Locate the cell with the specified text and output its (x, y) center coordinate. 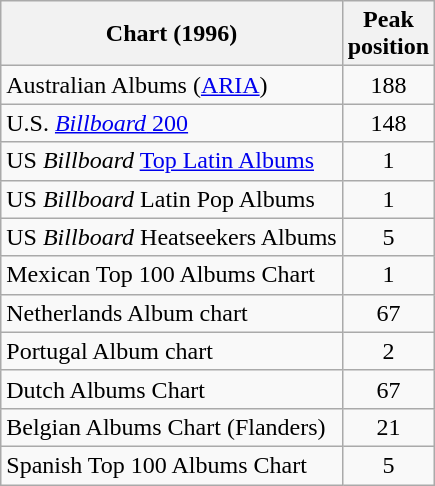
US Billboard Latin Pop Albums (172, 199)
Netherlands Album chart (172, 313)
Australian Albums (ARIA) (172, 85)
188 (388, 85)
Mexican Top 100 Albums Chart (172, 275)
US Billboard Top Latin Albums (172, 161)
US Billboard Heatseekers Albums (172, 237)
Portugal Album chart (172, 351)
U.S. Billboard 200 (172, 123)
Peak position (388, 34)
Chart (1996) (172, 34)
2 (388, 351)
Dutch Albums Chart (172, 389)
21 (388, 427)
Belgian Albums Chart (Flanders) (172, 427)
148 (388, 123)
Spanish Top 100 Albums Chart (172, 465)
